Detect which cell encompasses the target text, then output its [X, Y] center coordinate. 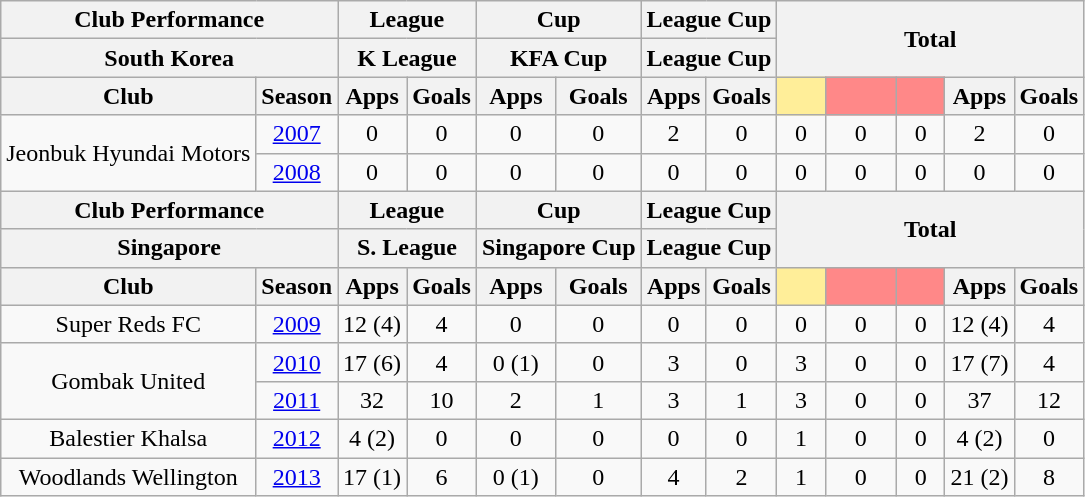
Super Reds FC [128, 324]
17 (7) [980, 362]
10 [442, 400]
S. League [408, 248]
2010 [297, 362]
6 [442, 477]
2008 [297, 172]
Gombak United [128, 381]
17 (6) [372, 362]
K League [408, 58]
Singapore Cup [558, 248]
37 [980, 400]
2013 [297, 477]
2012 [297, 438]
17 (1) [372, 477]
Woodlands Wellington [128, 477]
2011 [297, 400]
South Korea [170, 58]
21 (2) [980, 477]
8 [1049, 477]
12 [1049, 400]
32 [372, 400]
2007 [297, 134]
Balestier Khalsa [128, 438]
2009 [297, 324]
Singapore [170, 248]
Jeonbuk Hyundai Motors [128, 153]
KFA Cup [558, 58]
